Provide the [X, Y] coordinate of the cell's center where the given text is located.  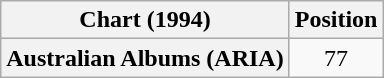
Australian Albums (ARIA) [145, 58]
Chart (1994) [145, 20]
Position [336, 20]
77 [336, 58]
